Output the (x, y) coordinate of the center of the cell containing the given text.  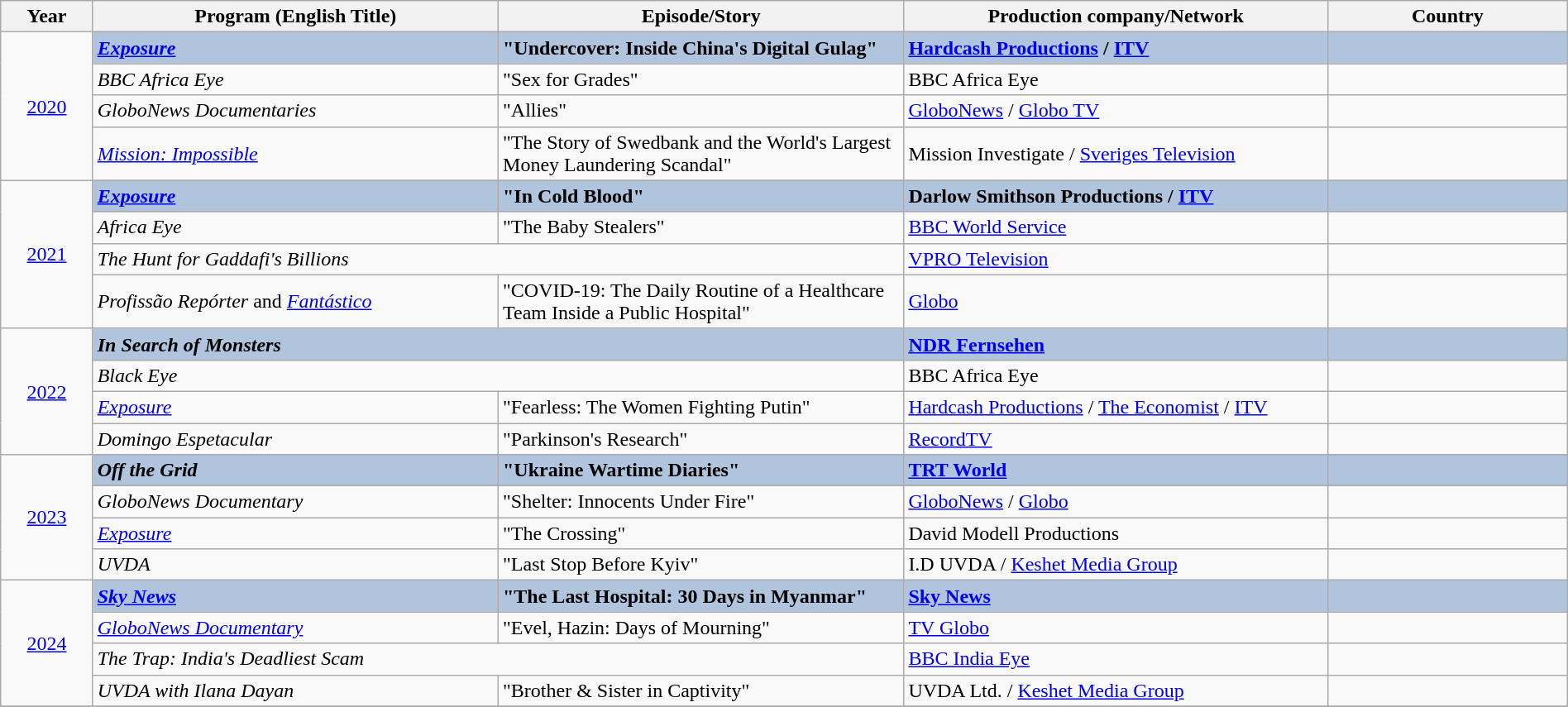
"The Last Hospital: 30 Days in Myanmar" (701, 596)
UVDA Ltd. / Keshet Media Group (1116, 690)
Mission Investigate / Sveriges Television (1116, 154)
2020 (46, 106)
"The Baby Stealers" (701, 227)
Africa Eye (295, 227)
Globo (1116, 301)
NDR Fernsehen (1116, 344)
Program (English Title) (295, 17)
BBC India Eye (1116, 659)
Hardcash Productions / The Economist / ITV (1116, 407)
David Modell Productions (1116, 533)
"Shelter: Innocents Under Fire" (701, 502)
2023 (46, 518)
"Evel, Hazin: Days of Mourning" (701, 628)
BBC World Service (1116, 227)
In Search of Monsters (498, 344)
"Sex for Grades" (701, 79)
RecordTV (1116, 439)
Episode/Story (701, 17)
Mission: Impossible (295, 154)
Country (1447, 17)
"The Story of Swedbank and the World's Largest Money Laundering Scandal" (701, 154)
"Undercover: Inside China's Digital Gulag" (701, 48)
"Ukraine Wartime Diaries" (701, 471)
Darlow Smithson Productions / ITV (1116, 196)
GloboNews Documentaries (295, 111)
2024 (46, 643)
VPRO Television (1116, 259)
"In Cold Blood" (701, 196)
"COVID-19: The Daily Routine of a Healthcare Team Inside a Public Hospital" (701, 301)
Year (46, 17)
UVDA with Ilana Dayan (295, 690)
TRT World (1116, 471)
The Trap: India's Deadliest Scam (498, 659)
"The Crossing" (701, 533)
"Fearless: The Women Fighting Putin" (701, 407)
TV Globo (1116, 628)
Black Eye (498, 375)
2021 (46, 255)
Domingo Espetacular (295, 439)
GloboNews / Globo (1116, 502)
Profissão Repórter and Fantástico (295, 301)
The Hunt for Gaddafi's Billions (498, 259)
2022 (46, 391)
Production company/Network (1116, 17)
UVDA (295, 565)
"Last Stop Before Kyiv" (701, 565)
GloboNews / Globo TV (1116, 111)
"Brother & Sister in Captivity" (701, 690)
"Allies" (701, 111)
I.D UVDA / Keshet Media Group (1116, 565)
Off the Grid (295, 471)
"Parkinson's Research" (701, 439)
Hardcash Productions / ITV (1116, 48)
